Identify which cell holds the provided text, then report its (x, y) central coordinate. 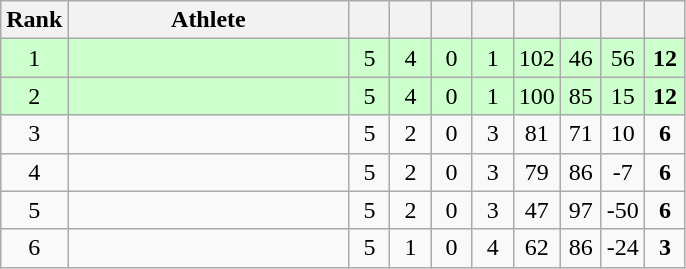
62 (536, 248)
79 (536, 172)
47 (536, 210)
71 (580, 134)
Rank (34, 20)
-24 (622, 248)
85 (580, 96)
100 (536, 96)
-50 (622, 210)
102 (536, 58)
15 (622, 96)
-7 (622, 172)
46 (580, 58)
97 (580, 210)
Athlete (208, 20)
10 (622, 134)
81 (536, 134)
56 (622, 58)
